Locate the cell with the specified text and output its (x, y) center coordinate. 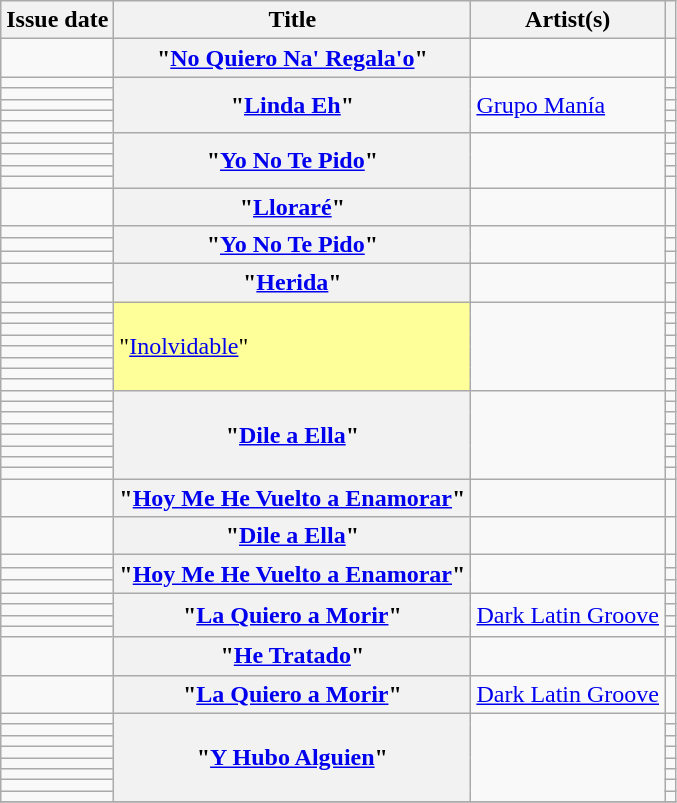
"Linda Eh" (292, 104)
"Lloraré" (292, 207)
Title (292, 20)
"Herida" (292, 283)
Artist(s) (568, 20)
Grupo Manía (568, 104)
"No Quiero Na' Regala'o" (292, 58)
"Inolvidable" (292, 346)
Issue date (58, 20)
"Y Hubo Alguien" (292, 757)
"He Tratado" (292, 656)
